Identify which cell holds the provided text, then report its (x, y) central coordinate. 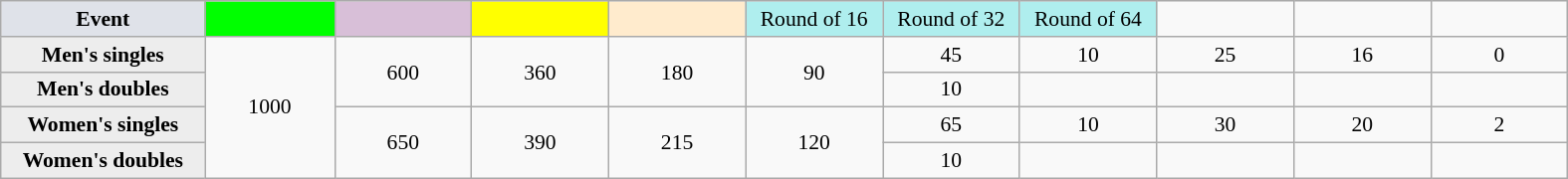
45 (951, 55)
Round of 64 (1088, 19)
Women's doubles (104, 161)
1000 (270, 107)
390 (541, 143)
Event (104, 19)
0 (1499, 55)
215 (677, 143)
90 (814, 72)
Men's doubles (104, 89)
Men's singles (104, 55)
20 (1362, 125)
Women's singles (104, 125)
600 (403, 72)
Round of 16 (814, 19)
2 (1499, 125)
65 (951, 125)
16 (1362, 55)
360 (541, 72)
120 (814, 143)
650 (403, 143)
180 (677, 72)
25 (1226, 55)
Round of 32 (951, 19)
30 (1226, 125)
